For the text-containing cell, return its midpoint in (x, y) coordinate format. 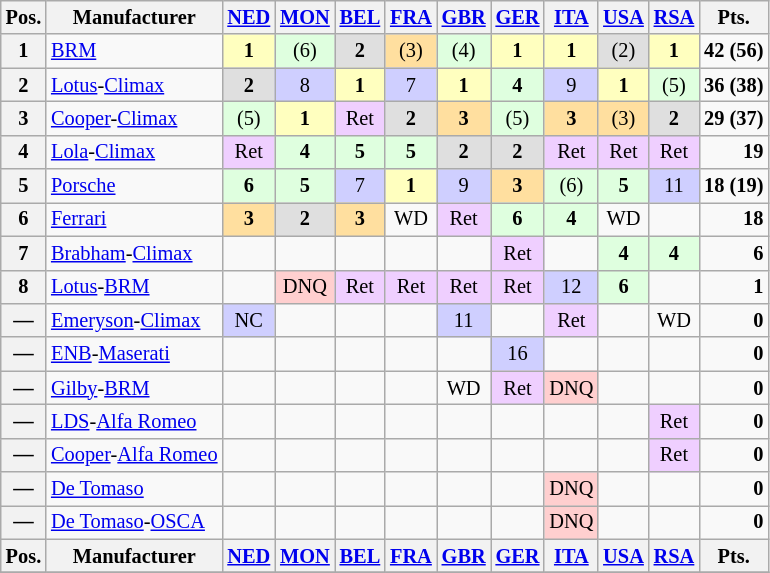
Emeryson-Climax (134, 320)
NC (248, 320)
12 (571, 287)
18 (734, 219)
De Tomaso (134, 489)
42 (56) (734, 51)
(4) (464, 51)
29 (37) (734, 118)
36 (38) (734, 85)
BRM (134, 51)
LDS-Alfa Romeo (134, 421)
16 (518, 354)
18 (19) (734, 186)
Lotus-Climax (134, 85)
ENB-Maserati (134, 354)
De Tomaso-OSCA (134, 522)
Cooper-Climax (134, 118)
Ferrari (134, 219)
Lola-Climax (134, 152)
Porsche (134, 186)
Cooper-Alfa Romeo (134, 455)
Brabham-Climax (134, 253)
Gilby-BRM (134, 388)
(2) (623, 51)
Lotus-BRM (134, 287)
19 (734, 152)
